Capture the cell that displays the provided text and extract its (X, Y) central coordinate. 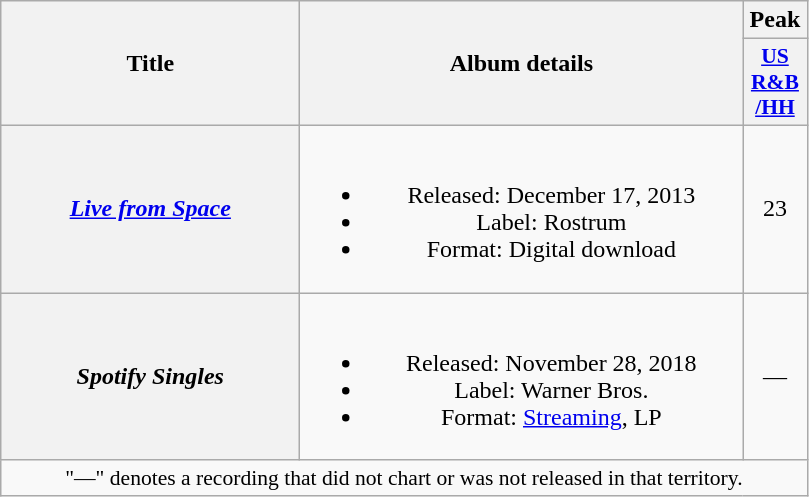
23 (775, 208)
Peak (775, 20)
— (775, 376)
Released: November 28, 2018Label: Warner Bros.Format: Streaming, LP (522, 376)
"—" denotes a recording that did not chart or was not released in that territory. (404, 478)
Spotify Singles (150, 376)
Title (150, 64)
Album details (522, 64)
USR&B/HH (775, 82)
Released: December 17, 2013Label: RostrumFormat: Digital download (522, 208)
Live from Space (150, 208)
